Detect which cell encompasses the target text, then output its [x, y] center coordinate. 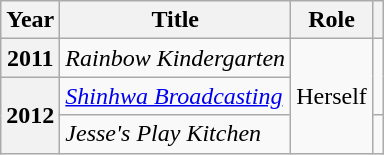
Herself [332, 96]
Title [176, 20]
Role [332, 20]
2011 [30, 58]
Year [30, 20]
Rainbow Kindergarten [176, 58]
2012 [30, 115]
Jesse's Play Kitchen [176, 134]
Shinhwa Broadcasting [176, 96]
